Detect which cell encompasses the target text, then output its (X, Y) center coordinate. 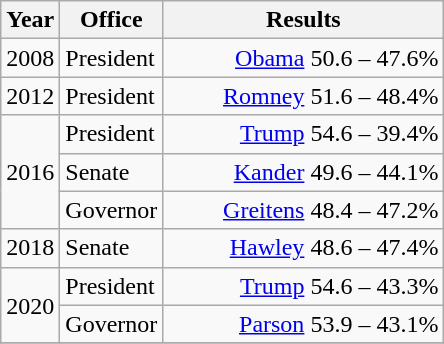
2020 (30, 305)
Parson 53.9 – 43.1% (304, 324)
Kander 49.6 – 44.1% (304, 172)
2016 (30, 172)
2018 (30, 248)
Year (30, 20)
Hawley 48.6 – 47.4% (304, 248)
Office (112, 20)
2012 (30, 96)
Trump 54.6 – 43.3% (304, 286)
Trump 54.6 – 39.4% (304, 134)
Results (304, 20)
Romney 51.6 – 48.4% (304, 96)
Obama 50.6 – 47.6% (304, 58)
2008 (30, 58)
Greitens 48.4 – 47.2% (304, 210)
